For the text-containing cell, return its midpoint in [X, Y] coordinate format. 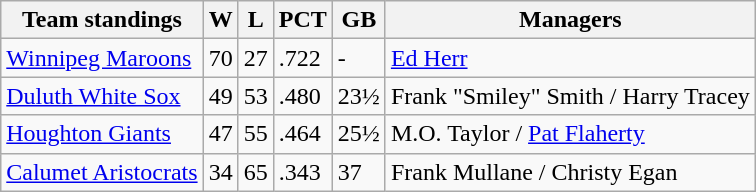
70 [220, 58]
.722 [302, 58]
47 [220, 134]
W [220, 20]
53 [256, 96]
65 [256, 172]
- [358, 58]
25½ [358, 134]
37 [358, 172]
L [256, 20]
PCT [302, 20]
.464 [302, 134]
Managers [570, 20]
M.O. Taylor / Pat Flaherty [570, 134]
GB [358, 20]
Frank Mullane / Christy Egan [570, 172]
23½ [358, 96]
55 [256, 134]
27 [256, 58]
34 [220, 172]
Calumet Aristocrats [102, 172]
.343 [302, 172]
Ed Herr [570, 58]
Frank "Smiley" Smith / Harry Tracey [570, 96]
Houghton Giants [102, 134]
.480 [302, 96]
Team standings [102, 20]
Winnipeg Maroons [102, 58]
Duluth White Sox [102, 96]
49 [220, 96]
